From the cell containing the given text, extract its center point as (X, Y) coordinate. 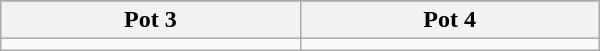
Pot 4 (450, 20)
Pot 3 (150, 20)
